Return (x, y) of the center of cell containing provided text 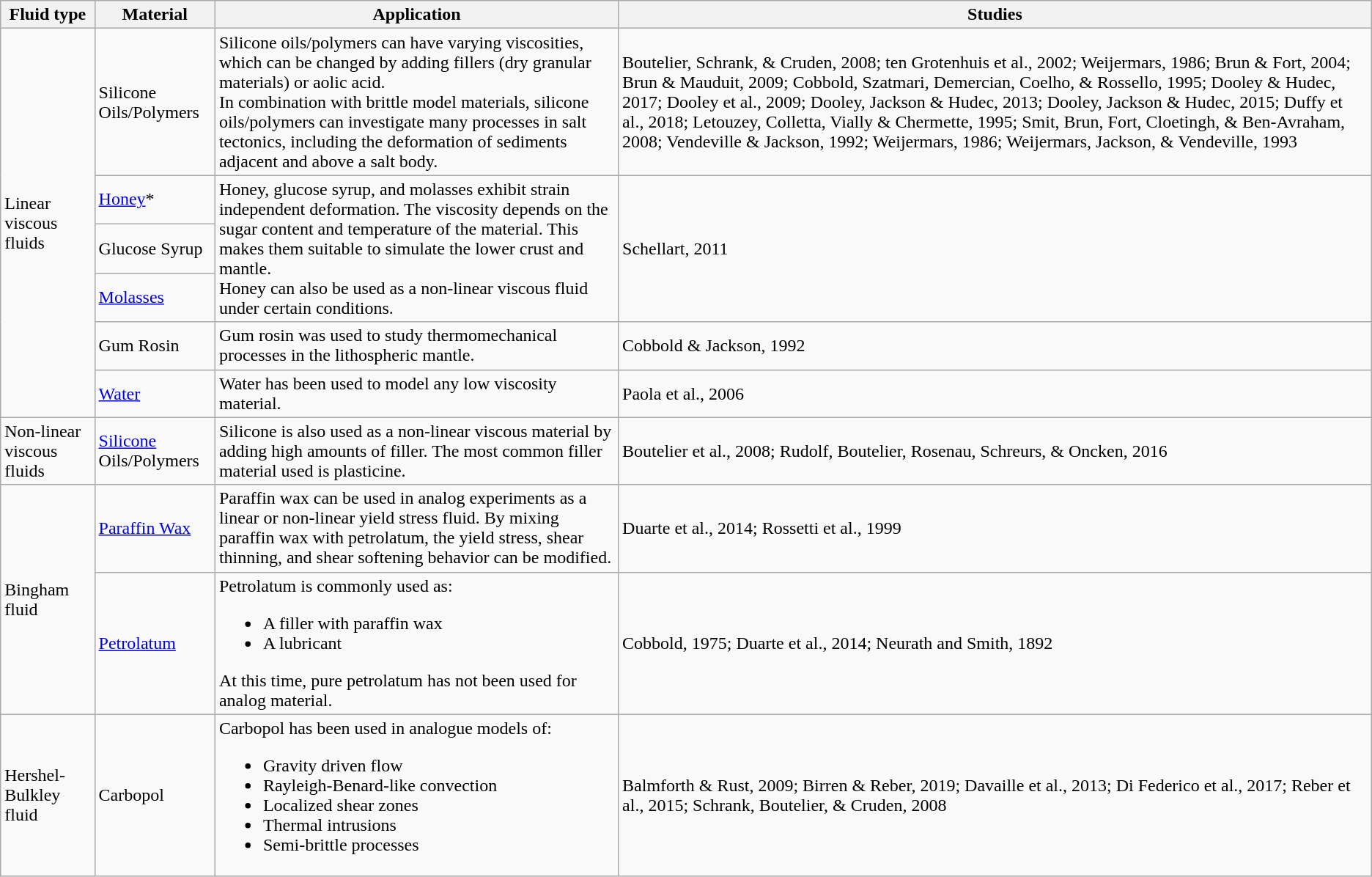
Water has been used to model any low viscosity material. (416, 393)
Gum Rosin (155, 346)
Molasses (155, 298)
Cobbold, 1975; Duarte et al., 2014; Neurath and Smith, 1892 (995, 643)
Schellart, 2011 (995, 249)
Gum rosin was used to study thermomechanical processes in the lithospheric mantle. (416, 346)
Studies (995, 15)
Cobbold & Jackson, 1992 (995, 346)
Application (416, 15)
Petrolatum (155, 643)
Petrolatum is commonly used as:A filler with paraffin waxA lubricantAt this time, pure petrolatum has not been used for analog material. (416, 643)
Bingham fluid (48, 600)
Paraffin Wax (155, 528)
Linear viscous fluids (48, 223)
Boutelier et al., 2008; Rudolf, Boutelier, Rosenau, Schreurs, & Oncken, 2016 (995, 451)
Glucose Syrup (155, 249)
Paola et al., 2006 (995, 393)
Fluid type (48, 15)
Hershel-Bulkley fluid (48, 795)
Balmforth & Rust, 2009; Birren & Reber, 2019; Davaille et al., 2013; Di Federico et al., 2017; Reber et al., 2015; Schrank, Boutelier, & Cruden, 2008 (995, 795)
Honey* (155, 199)
Carbopol (155, 795)
Silicone is also used as a non-linear viscous material by adding high amounts of filler. The most common filler material used is plasticine. (416, 451)
Water (155, 393)
Duarte et al., 2014; Rossetti et al., 1999 (995, 528)
Material (155, 15)
Non-linear viscous fluids (48, 451)
